Return the [x, y] coordinate for the center point of the cell that contains the specified text.  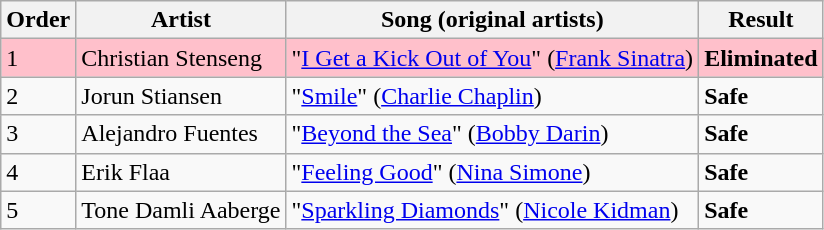
"Feeling Good" (Nina Simone) [492, 172]
"I Get a Kick Out of You" (Frank Sinatra) [492, 58]
"Smile" (Charlie Chaplin) [492, 96]
2 [38, 96]
Erik Flaa [181, 172]
Jorun Stiansen [181, 96]
1 [38, 58]
3 [38, 134]
Song (original artists) [492, 20]
5 [38, 210]
Result [761, 20]
4 [38, 172]
"Beyond the Sea" (Bobby Darin) [492, 134]
Order [38, 20]
"Sparkling Diamonds" (Nicole Kidman) [492, 210]
Artist [181, 20]
Eliminated [761, 58]
Alejandro Fuentes [181, 134]
Christian Stenseng [181, 58]
Tone Damli Aaberge [181, 210]
